Search for the cell housing the specified text and yield its [x, y] center coordinate. 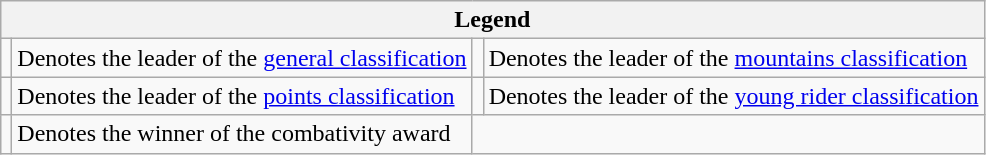
Denotes the leader of the young rider classification [734, 96]
Denotes the leader of the general classification [242, 58]
Legend [492, 20]
Denotes the winner of the combativity award [242, 134]
Denotes the leader of the mountains classification [734, 58]
Denotes the leader of the points classification [242, 96]
